Capture the cell that displays the provided text and extract its [x, y] central coordinate. 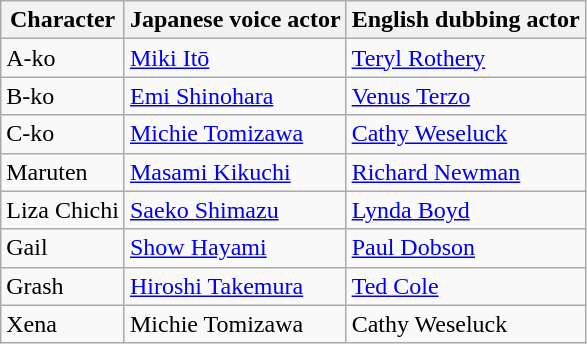
Ted Cole [466, 286]
Saeko Shimazu [235, 210]
Xena [63, 324]
Emi Shinohara [235, 96]
C-ko [63, 134]
Character [63, 20]
Teryl Rothery [466, 58]
English dubbing actor [466, 20]
Show Hayami [235, 248]
Masami Kikuchi [235, 172]
Japanese voice actor [235, 20]
Grash [63, 286]
Hiroshi Takemura [235, 286]
Venus Terzo [466, 96]
Miki Itō [235, 58]
A-ko [63, 58]
Paul Dobson [466, 248]
Gail [63, 248]
Liza Chichi [63, 210]
B-ko [63, 96]
Richard Newman [466, 172]
Maruten [63, 172]
Lynda Boyd [466, 210]
